Scan for the cell matching the given text and deliver its [X, Y] coordinate at center. 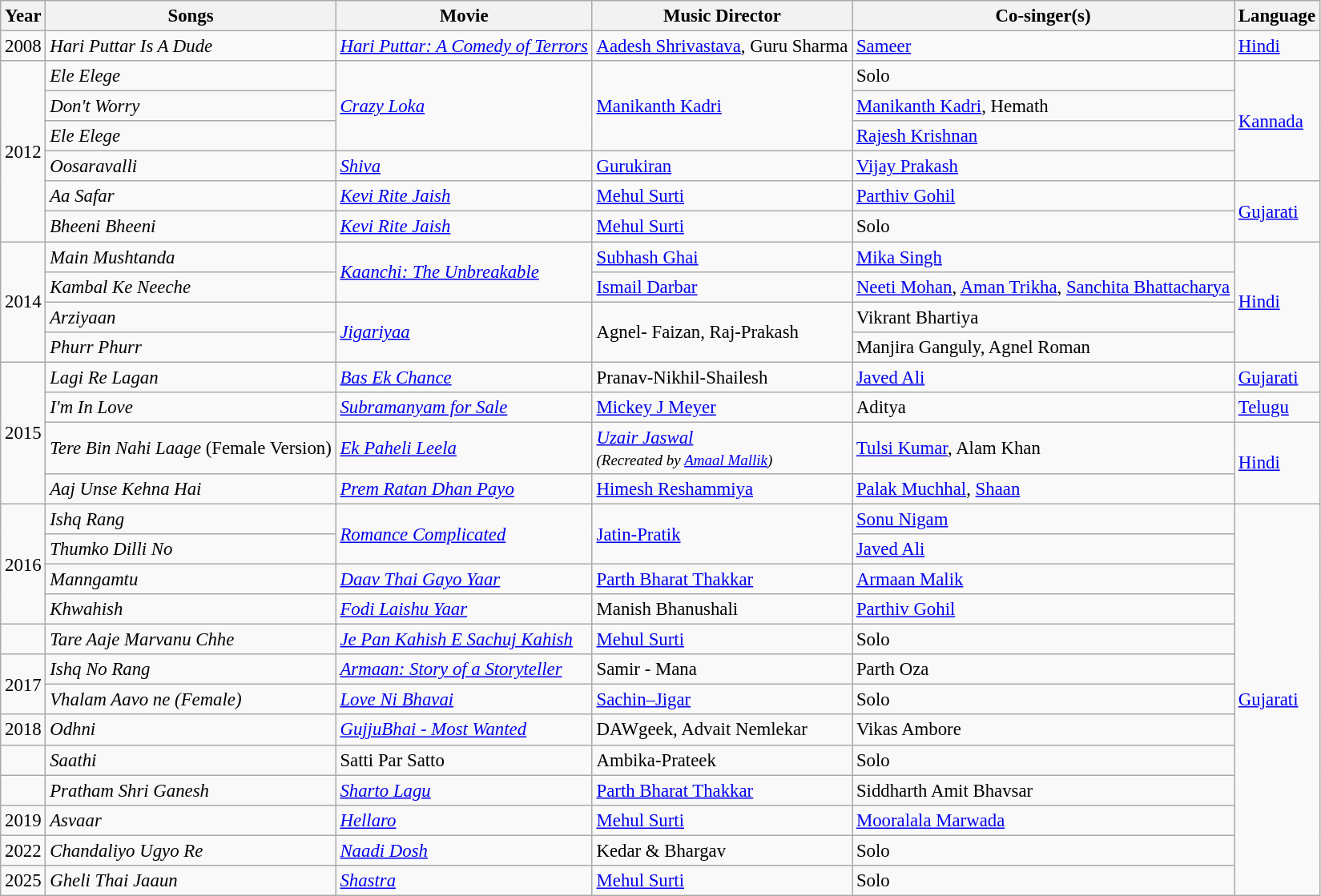
Odhni [191, 730]
Saathi [191, 760]
Vikas Ambore [1043, 730]
Siddharth Amit Bhavsar [1043, 790]
Daav Thai Gayo Yaar [464, 580]
Kannada [1277, 121]
2008 [23, 46]
Ishq Rang [191, 519]
Khwahish [191, 609]
Himesh Reshammiya [722, 489]
Year [23, 16]
Love Ni Bhavai [464, 700]
Je Pan Kahish E Sachuj Kahish [464, 640]
Ishq No Rang [191, 669]
Manikanth Kadri, Hemath [1043, 106]
Vijay Prakash [1043, 167]
Ambika-Prateek [722, 760]
Sharto Lagu [464, 790]
Bheeni Bheeni [191, 227]
Armaan: Story of a Storyteller [464, 669]
Shastra [464, 881]
2016 [23, 564]
Kambal Ke Neeche [191, 287]
Uzair Jaswal(Recreated by Amaal Mallik) [722, 448]
Phurr Phurr [191, 347]
Mika Singh [1043, 257]
Chandaliyo Ugyo Re [191, 850]
Main Mushtanda [191, 257]
Tulsi Kumar, Alam Khan [1043, 448]
Hari Puttar Is A Dude [191, 46]
Subhash Ghai [722, 257]
Parth Oza [1043, 669]
Hellaro [464, 820]
Don't Worry [191, 106]
Kaanchi: The Unbreakable [464, 272]
GujjuBhai - Most Wanted [464, 730]
Gheli Thai Jaaun [191, 881]
Mickey J Meyer [722, 408]
Language [1277, 16]
I'm In Love [191, 408]
Ek Paheli Leela [464, 448]
Tere Bin Nahi Laage (Female Version) [191, 448]
Sameer [1043, 46]
Palak Muchhal, Shaan [1043, 489]
Kedar & Bhargav [722, 850]
Aaj Unse Kehna Hai [191, 489]
Gurukiran [722, 167]
Manikanth Kadri [722, 106]
Aa Safar [191, 196]
Pranav-Nikhil-Shailesh [722, 377]
Crazy Loka [464, 106]
Sachin–Jigar [722, 700]
Thumko Dilli No [191, 549]
Asvaar [191, 820]
Pratham Shri Ganesh [191, 790]
2022 [23, 850]
2017 [23, 684]
2018 [23, 730]
Naadi Dosh [464, 850]
Co-singer(s) [1043, 16]
Arziyaan [191, 317]
Romance Complicated [464, 533]
Movie [464, 16]
2014 [23, 302]
DAWgeek, Advait Nemlekar [722, 730]
Ismail Darbar [722, 287]
Bas Ek Chance [464, 377]
Lagi Re Lagan [191, 377]
Songs [191, 16]
Samir - Mana [722, 669]
Manish Bhanushali [722, 609]
2012 [23, 151]
Satti Par Satto [464, 760]
Aditya [1043, 408]
Jatin-Pratik [722, 533]
Vhalam Aavo ne (Female) [191, 700]
Subramanyam for Sale [464, 408]
Sonu Nigam [1043, 519]
Fodi Laishu Yaar [464, 609]
Music Director [722, 16]
2025 [23, 881]
Shiva [464, 167]
Oosaravalli [191, 167]
Prem Ratan Dhan Payo [464, 489]
Tare Aaje Marvanu Chhe [191, 640]
Hari Puttar: A Comedy of Terrors [464, 46]
Jigariyaa [464, 331]
Agnel- Faizan, Raj-Prakash [722, 331]
2015 [23, 432]
Manngamtu [191, 580]
2019 [23, 820]
Aadesh Shrivastava, Guru Sharma [722, 46]
Telugu [1277, 408]
Armaan Malik [1043, 580]
Manjira Ganguly, Agnel Roman [1043, 347]
Neeti Mohan, Aman Trikha, Sanchita Bhattacharya [1043, 287]
Mooralala Marwada [1043, 820]
Rajesh Krishnan [1043, 136]
Vikrant Bhartiya [1043, 317]
